Search for the cell housing the specified text and yield its [x, y] center coordinate. 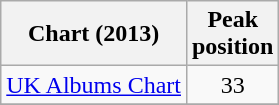
Chart (2013) [94, 34]
Peakposition [232, 34]
33 [232, 85]
UK Albums Chart [94, 85]
